Return the [x, y] coordinate for the center point of the cell that contains the specified text.  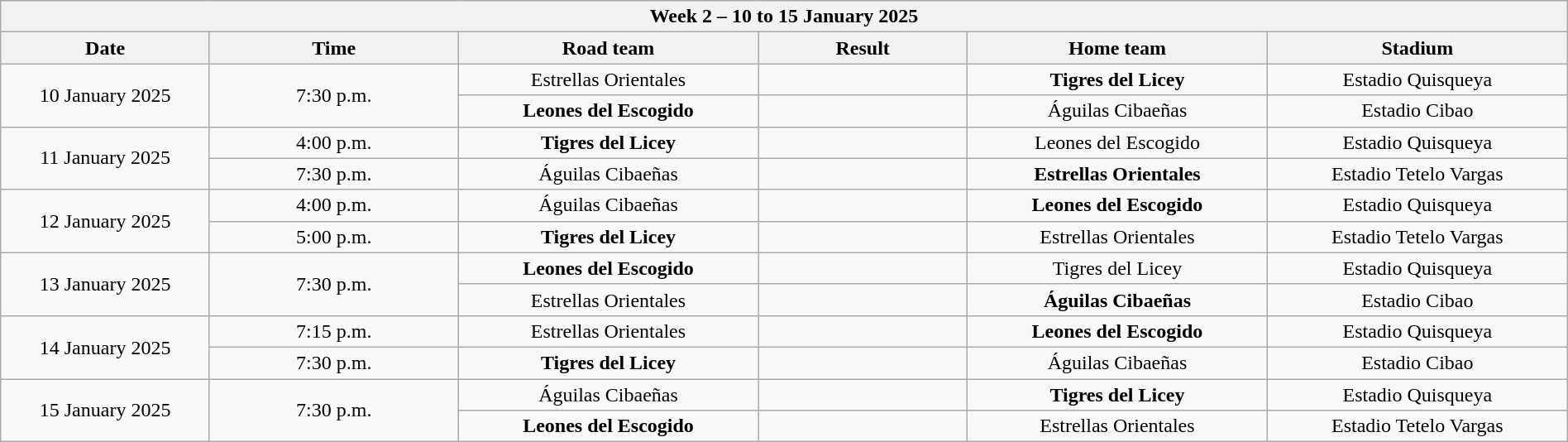
14 January 2025 [106, 347]
Result [863, 48]
10 January 2025 [106, 95]
Week 2 – 10 to 15 January 2025 [784, 17]
Road team [609, 48]
Date [106, 48]
Home team [1118, 48]
5:00 p.m. [334, 237]
7:15 p.m. [334, 331]
Stadium [1417, 48]
13 January 2025 [106, 284]
15 January 2025 [106, 411]
Time [334, 48]
11 January 2025 [106, 158]
12 January 2025 [106, 221]
